Determine the (x, y) coordinate at the center of the cell enclosing the given text.  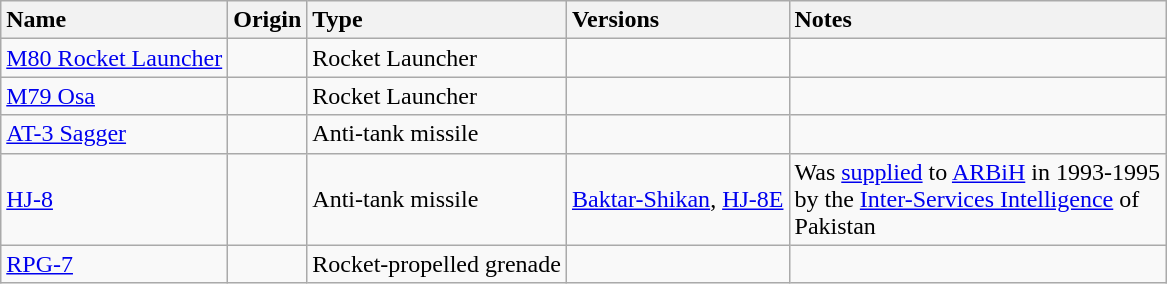
Versions (678, 20)
M80 Rocket Launcher (114, 58)
M79 Osa (114, 96)
Rocket-propelled grenade (437, 264)
Type (437, 20)
HJ-8 (114, 199)
Was supplied to ARBiH in 1993-1995by the Inter-Services Intelligence ofPakistan (977, 199)
AT-3 Sagger (114, 134)
Name (114, 20)
RPG-7 (114, 264)
Notes (977, 20)
Origin (268, 20)
Baktar-Shikan, HJ-8E (678, 199)
